Return [x, y] of the center of cell containing provided text 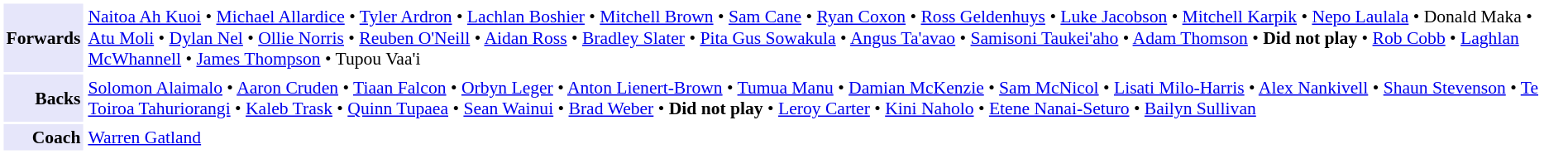
Coach [43, 137]
Warren Gatland [825, 137]
Backs [43, 98]
Forwards [43, 37]
